From the cell containing the given text, extract its center point as (X, Y) coordinate. 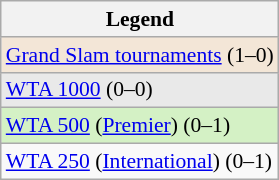
WTA 1000 (0–0) (140, 90)
Grand Slam tournaments (1–0) (140, 55)
WTA 250 (International) (0–1) (140, 162)
Legend (140, 19)
WTA 500 (Premier) (0–1) (140, 126)
